Locate the cell with the specified text and output its [x, y] center coordinate. 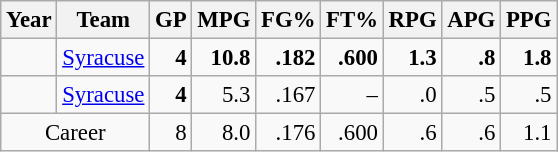
.8 [472, 58]
.167 [288, 95]
PPG [529, 20]
.0 [412, 95]
Year [29, 20]
Team [104, 20]
MPG [224, 20]
APG [472, 20]
5.3 [224, 95]
.182 [288, 58]
1.8 [529, 58]
Career [76, 133]
1.1 [529, 133]
8 [171, 133]
FG% [288, 20]
FT% [352, 20]
.176 [288, 133]
GP [171, 20]
1.3 [412, 58]
8.0 [224, 133]
10.8 [224, 58]
– [352, 95]
RPG [412, 20]
